Search for the cell housing the specified text and yield its [X, Y] center coordinate. 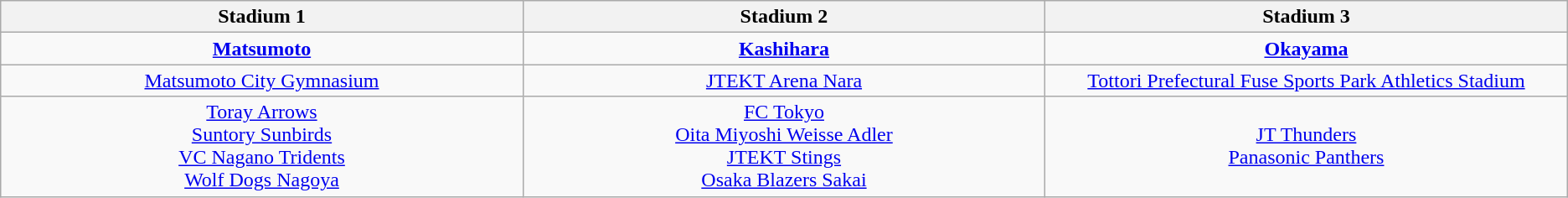
Toray ArrowsSuntory SunbirdsVC Nagano TridentsWolf Dogs Nagoya [261, 146]
JTEKT Arena Nara [784, 81]
Matsumoto [261, 49]
Stadium 1 [261, 17]
Stadium 3 [1307, 17]
Stadium 2 [784, 17]
Matsumoto City Gymnasium [261, 81]
Kashihara [784, 49]
Tottori Prefectural Fuse Sports Park Athletics Stadium [1307, 81]
FC TokyoOita Miyoshi Weisse AdlerJTEKT StingsOsaka Blazers Sakai [784, 146]
Okayama [1307, 49]
JT ThundersPanasonic Panthers [1307, 146]
